For the text-containing cell, return its midpoint in (x, y) coordinate format. 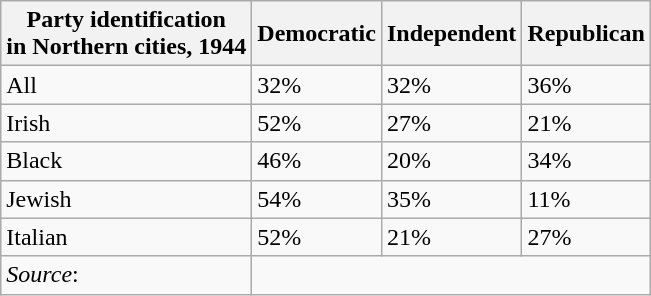
20% (451, 161)
34% (586, 161)
Democratic (317, 34)
Irish (126, 123)
Italian (126, 237)
Black (126, 161)
Republican (586, 34)
54% (317, 199)
Party identification in Northern cities, 1944 (126, 34)
All (126, 85)
11% (586, 199)
46% (317, 161)
Jewish (126, 199)
Independent (451, 34)
Source: (126, 275)
36% (586, 85)
35% (451, 199)
